Find where the given text appears and provide that cell's center as [x, y] coordinate. 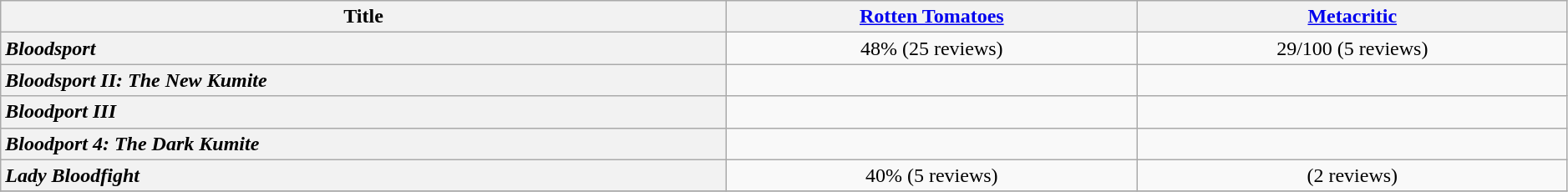
Bloodsport II: The New Kumite [364, 80]
Bloodsport [364, 48]
Bloodport III [364, 112]
48% (25 reviews) [931, 48]
29/100 (5 reviews) [1352, 48]
(2 reviews) [1352, 175]
Lady Bloodfight [364, 175]
40% (5 reviews) [931, 175]
Rotten Tomatoes [931, 17]
Bloodport 4: The Dark Kumite [364, 144]
Metacritic [1352, 17]
Title [364, 17]
